Return the (x, y) coordinate for the center point of the cell that contains the specified text.  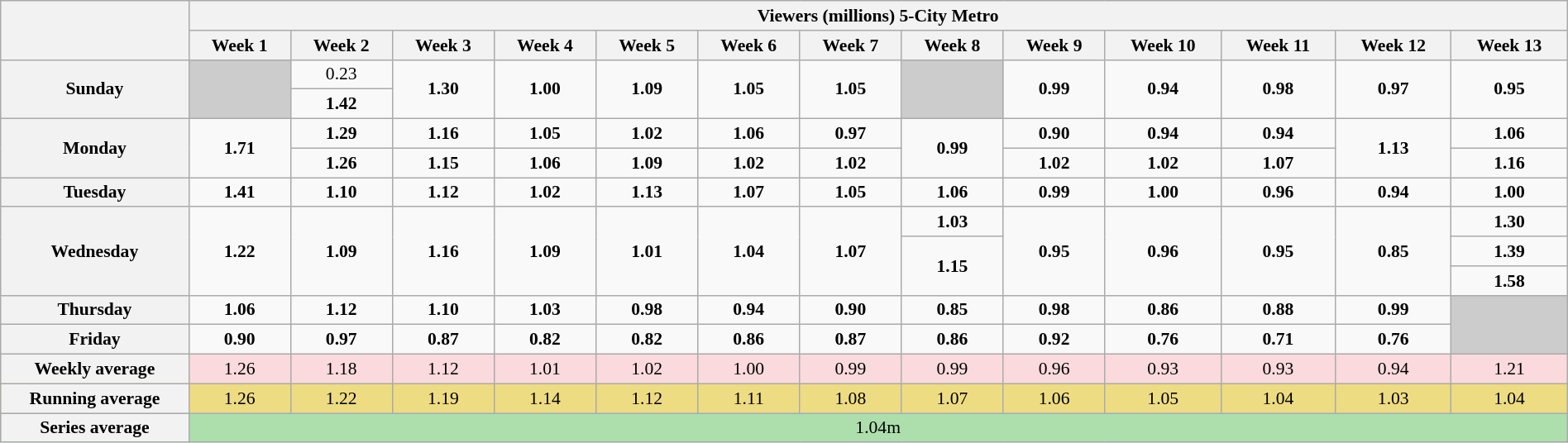
Week 10 (1163, 45)
1.39 (1509, 251)
0.71 (1278, 340)
1.04m (878, 428)
1.29 (341, 134)
1.42 (341, 104)
Running average (94, 398)
Week 4 (544, 45)
Week 3 (443, 45)
Week 8 (953, 45)
Thursday (94, 310)
1.21 (1509, 369)
Week 7 (850, 45)
Wednesday (94, 251)
Series average (94, 428)
Week 9 (1054, 45)
1.19 (443, 398)
Week 12 (1394, 45)
0.92 (1054, 340)
Week 13 (1509, 45)
Sunday (94, 89)
Tuesday (94, 193)
1.08 (850, 398)
Viewers (millions) 5-City Metro (878, 16)
Week 1 (240, 45)
0.88 (1278, 310)
Week 2 (341, 45)
Week 11 (1278, 45)
0.23 (341, 74)
Week 6 (749, 45)
1.71 (240, 149)
Friday (94, 340)
1.58 (1509, 281)
1.41 (240, 193)
1.11 (749, 398)
Week 5 (647, 45)
Weekly average (94, 369)
1.14 (544, 398)
1.18 (341, 369)
Monday (94, 149)
